Provide the (X, Y) coordinate of the cell's center where the given text is located.  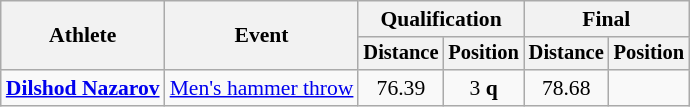
Athlete (83, 36)
3 q (483, 88)
Final (606, 19)
Event (262, 36)
Men's hammer throw (262, 88)
Qualification (440, 19)
76.39 (400, 88)
Dilshod Nazarov (83, 88)
78.68 (566, 88)
